Provide the [x, y] coordinate of the cell's center where the given text is located.  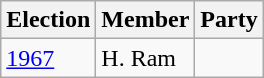
Party [229, 20]
Election [48, 20]
1967 [48, 58]
Member [146, 20]
H. Ram [146, 58]
